Identify which cell holds the provided text, then report its (X, Y) central coordinate. 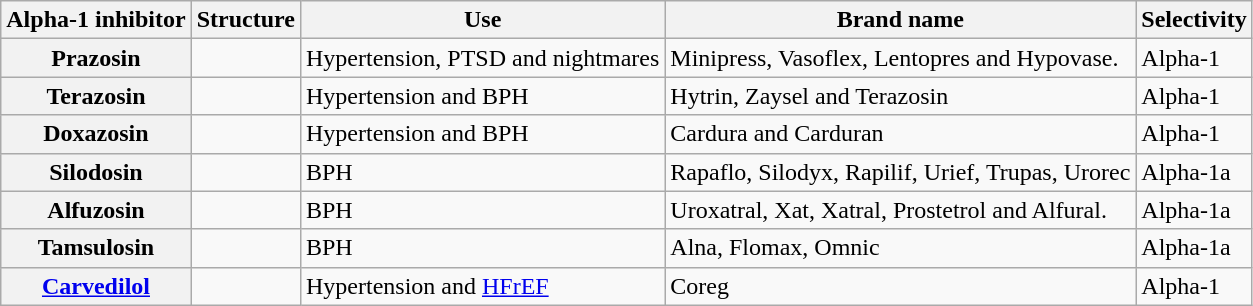
Brand name (900, 20)
Alpha-1 inhibitor (96, 20)
Doxazosin (96, 134)
Structure (246, 20)
Coreg (900, 286)
Minipress, Vasoflex, Lentopres and Hypovase. (900, 58)
Alna, Flomax, Omnic (900, 248)
Prazosin (96, 58)
Tamsulosin (96, 248)
Carvedilol (96, 286)
Terazosin (96, 96)
Hytrin, Zaysel and Terazosin (900, 96)
Hypertension and HFrEF (482, 286)
Hypertension, PTSD and nightmares (482, 58)
Selectivity (1194, 20)
Silodosin (96, 172)
Use (482, 20)
Uroxatral, Xat, Xatral, Prostetrol and Alfural. (900, 210)
Rapaflo, Silodyx, Rapilif, Urief, Trupas, Urorec (900, 172)
Alfuzosin (96, 210)
Cardura and Carduran (900, 134)
